Capture the cell that displays the provided text and extract its (x, y) central coordinate. 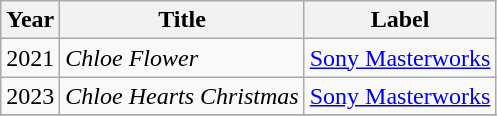
Label (400, 20)
Chloe Flower (182, 58)
2023 (30, 96)
Year (30, 20)
Chloe Hearts Christmas (182, 96)
Title (182, 20)
2021 (30, 58)
